Locate the cell with the specified text and output its [X, Y] center coordinate. 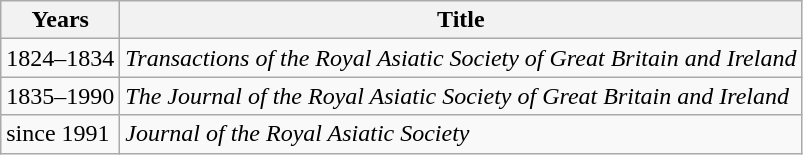
Journal of the Royal Asiatic Society [461, 134]
Transactions of the Royal Asiatic Society of Great Britain and Ireland [461, 58]
Years [60, 20]
since 1991 [60, 134]
Title [461, 20]
1835–1990 [60, 96]
1824–1834 [60, 58]
The Journal of the Royal Asiatic Society of Great Britain and Ireland [461, 96]
